For the text-containing cell, return its midpoint in [x, y] coordinate format. 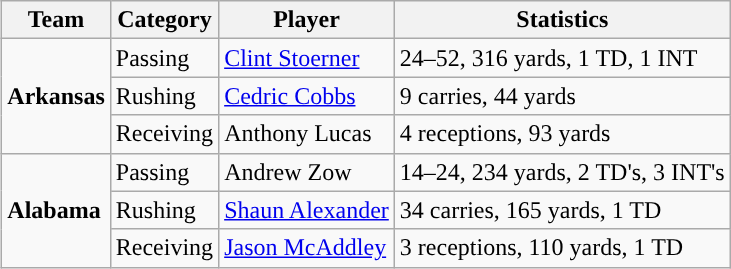
Statistics [562, 20]
Anthony Lucas [307, 134]
Jason McAddley [307, 248]
Cedric Cobbs [307, 96]
34 carries, 165 yards, 1 TD [562, 210]
14–24, 234 yards, 2 TD's, 3 INT's [562, 172]
4 receptions, 93 yards [562, 134]
Andrew Zow [307, 172]
Player [307, 20]
Arkansas [56, 96]
9 carries, 44 yards [562, 96]
3 receptions, 110 yards, 1 TD [562, 248]
24–52, 316 yards, 1 TD, 1 INT [562, 58]
Shaun Alexander [307, 210]
Alabama [56, 210]
Team [56, 20]
Category [164, 20]
Clint Stoerner [307, 58]
